Determine the (x, y) coordinate at the center of the cell enclosing the given text.  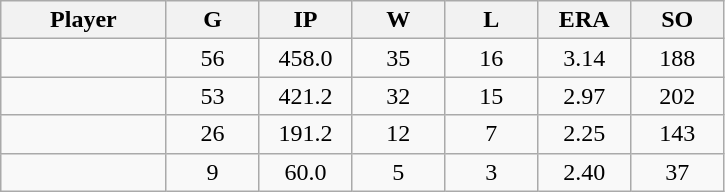
7 (492, 134)
ERA (584, 20)
5 (398, 172)
35 (398, 58)
3 (492, 172)
32 (398, 96)
56 (212, 58)
12 (398, 134)
2.40 (584, 172)
2.97 (584, 96)
26 (212, 134)
16 (492, 58)
53 (212, 96)
421.2 (306, 96)
191.2 (306, 134)
G (212, 20)
188 (678, 58)
2.25 (584, 134)
9 (212, 172)
W (398, 20)
SO (678, 20)
458.0 (306, 58)
Player (84, 20)
IP (306, 20)
37 (678, 172)
L (492, 20)
60.0 (306, 172)
202 (678, 96)
15 (492, 96)
3.14 (584, 58)
143 (678, 134)
